Provide the [X, Y] coordinate of the cell's center where the given text is located.  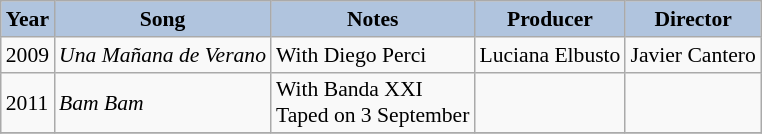
With Banda XXITaped on 3 September [372, 102]
Year [28, 19]
Song [162, 19]
With Diego Perci [372, 55]
Una Mañana de Verano [162, 55]
Luciana Elbusto [550, 55]
Director [692, 19]
Producer [550, 19]
2011 [28, 102]
Javier Cantero [692, 55]
2009 [28, 55]
Notes [372, 19]
Bam Bam [162, 102]
